Pinpoint the cell where the given text exists, returning its [X, Y] midpoint coordinate. 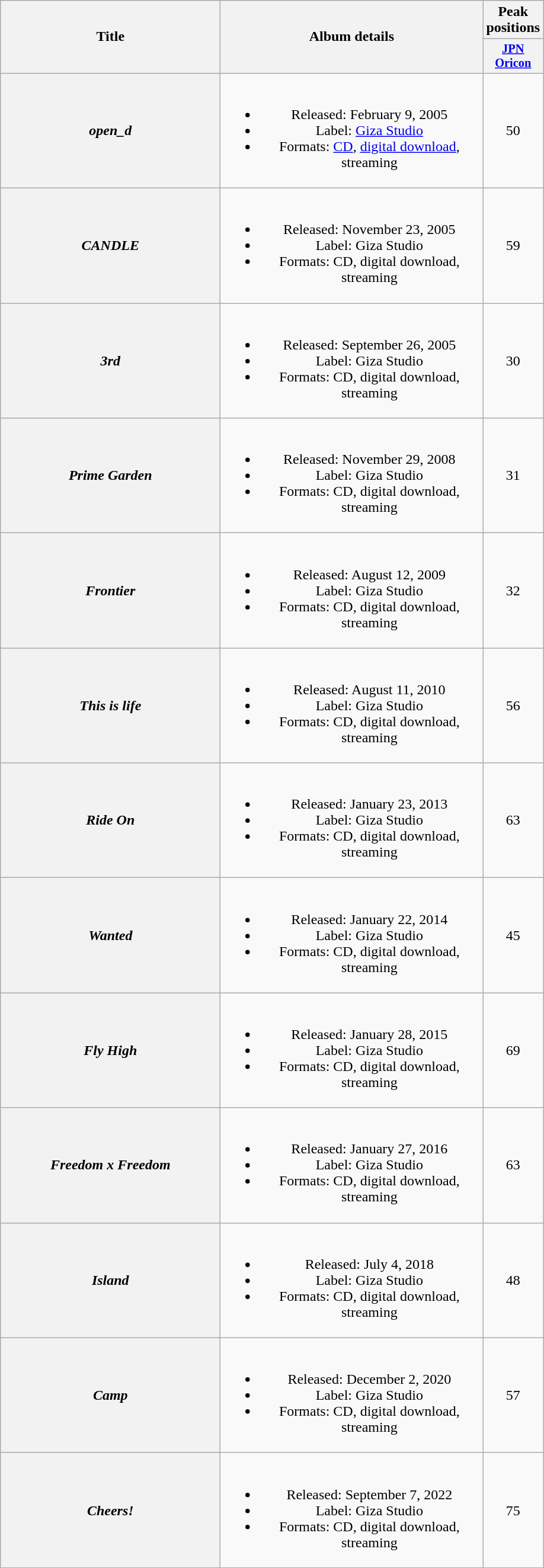
JPNOricon [513, 56]
59 [513, 246]
Freedom x Freedom [110, 1165]
Released: September 26, 2005Label: Giza StudioFormats: CD, digital download, streaming [352, 361]
This is life [110, 706]
Frontier [110, 591]
Camp [110, 1395]
30 [513, 361]
Released: August 11, 2010Label: Giza StudioFormats: CD, digital download, streaming [352, 706]
Prime Garden [110, 476]
CANDLE [110, 246]
50 [513, 130]
Wanted [110, 935]
Peak positions [513, 20]
Released: September 7, 2022Label: Giza StudioFormats: CD, digital download, streaming [352, 1510]
Fly High [110, 1050]
open_d [110, 130]
48 [513, 1280]
31 [513, 476]
Title [110, 37]
3rd [110, 361]
32 [513, 591]
Released: November 29, 2008Label: Giza StudioFormats: CD, digital download, streaming [352, 476]
Released: January 28, 2015Label: Giza StudioFormats: CD, digital download, streaming [352, 1050]
Released: February 9, 2005Label: Giza StudioFormats: CD, digital download, streaming [352, 130]
Released: January 27, 2016Label: Giza StudioFormats: CD, digital download, streaming [352, 1165]
57 [513, 1395]
Album details [352, 37]
Released: July 4, 2018Label: Giza StudioFormats: CD, digital download, streaming [352, 1280]
Released: January 22, 2014Label: Giza StudioFormats: CD, digital download, streaming [352, 935]
Ride On [110, 820]
Released: January 23, 2013Label: Giza StudioFormats: CD, digital download, streaming [352, 820]
Released: August 12, 2009Label: Giza StudioFormats: CD, digital download, streaming [352, 591]
56 [513, 706]
Released: December 2, 2020Label: Giza StudioFormats: CD, digital download, streaming [352, 1395]
75 [513, 1510]
Island [110, 1280]
Cheers! [110, 1510]
45 [513, 935]
69 [513, 1050]
Released: November 23, 2005Label: Giza StudioFormats: CD, digital download, streaming [352, 246]
